For the text-containing cell, return its midpoint in [X, Y] coordinate format. 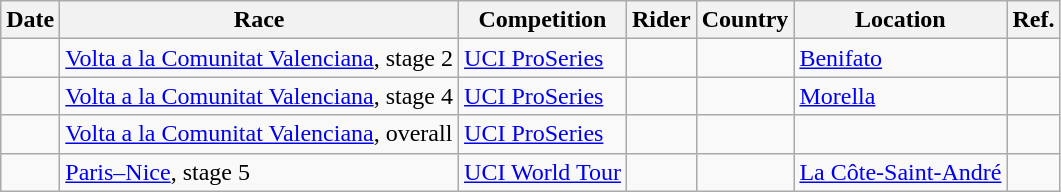
Paris–Nice, stage 5 [260, 172]
UCI World Tour [543, 172]
Country [745, 20]
Date [30, 20]
La Côte-Saint-André [900, 172]
Location [900, 20]
Race [260, 20]
Competition [543, 20]
Rider [661, 20]
Volta a la Comunitat Valenciana, overall [260, 134]
Morella [900, 96]
Volta a la Comunitat Valenciana, stage 4 [260, 96]
Benifato [900, 58]
Ref. [1034, 20]
Volta a la Comunitat Valenciana, stage 2 [260, 58]
